Pinpoint the cell where the given text exists, returning its (x, y) midpoint coordinate. 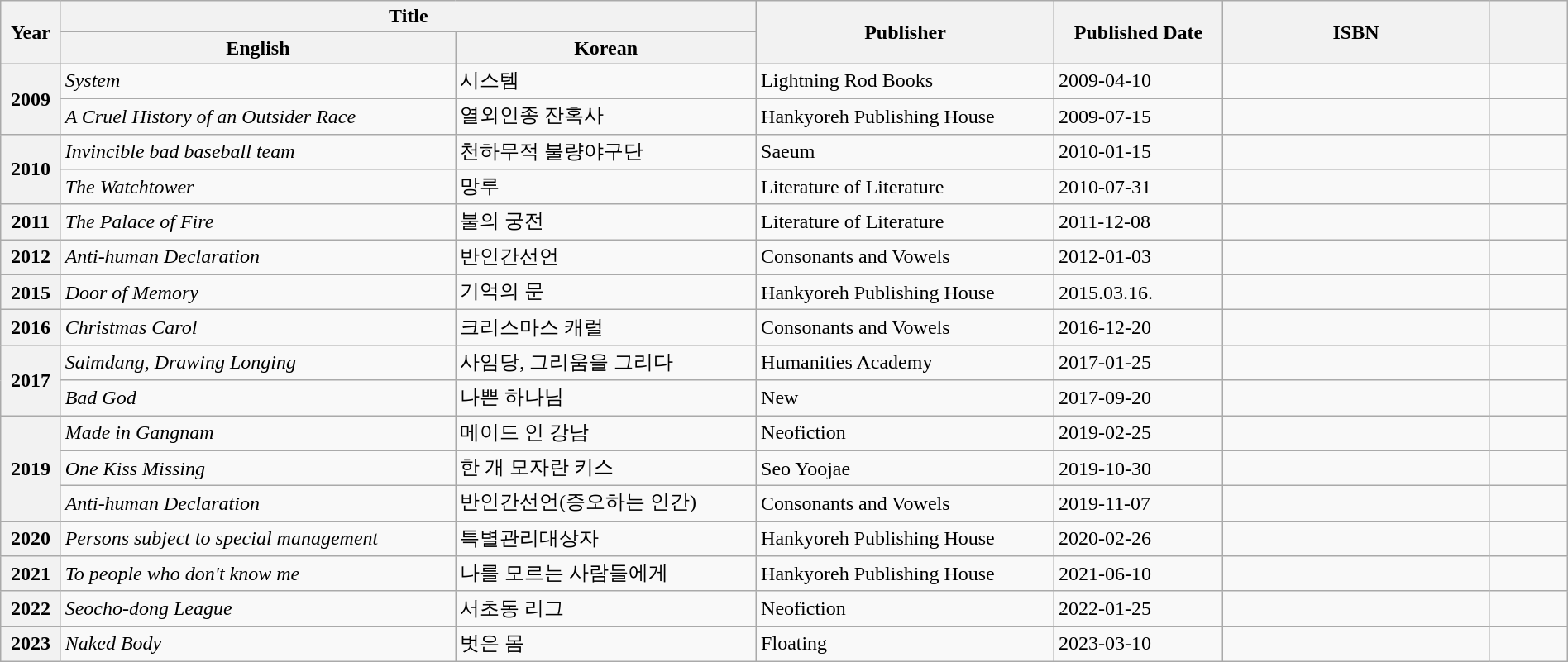
A Cruel History of an Outsider Race (258, 116)
2022-01-25 (1138, 608)
2009-07-15 (1138, 116)
2017-09-20 (1138, 398)
나쁜 하나님 (606, 398)
To people who don't know me (258, 574)
2009-04-10 (1138, 81)
2016-12-20 (1138, 327)
Seocho-dong League (258, 608)
2011-12-08 (1138, 221)
Year (31, 32)
2019-10-30 (1138, 468)
2017 (31, 380)
New (906, 398)
2021-06-10 (1138, 574)
서초동 리그 (606, 608)
시스템 (606, 81)
2015.03.16. (1138, 293)
One Kiss Missing (258, 468)
Saimdang, Drawing Longing (258, 362)
반인간선언(증오하는 인간) (606, 504)
Christmas Carol (258, 327)
Persons subject to special management (258, 539)
2010-01-15 (1138, 152)
반인간선언 (606, 258)
메이드 인 강남 (606, 433)
Published Date (1138, 32)
2012-01-03 (1138, 258)
System (258, 81)
Invincible bad baseball team (258, 152)
English (258, 48)
2019-02-25 (1138, 433)
2019-11-07 (1138, 504)
The Palace of Fire (258, 221)
2009 (31, 99)
Title (409, 17)
The Watchtower (258, 187)
2020 (31, 539)
2023 (31, 645)
벗은 몸 (606, 645)
천하무적 불량야구단 (606, 152)
Bad God (258, 398)
2012 (31, 258)
사임당, 그리움을 그리다 (606, 362)
2010-07-31 (1138, 187)
ISBN (1355, 32)
2017-01-25 (1138, 362)
2015 (31, 293)
Saeum (906, 152)
Lightning Rod Books (906, 81)
Seo Yoojae (906, 468)
열외인종 잔혹사 (606, 116)
크리스마스 캐럴 (606, 327)
불의 궁전 (606, 221)
특별관리대상자 (606, 539)
Humanities Academy (906, 362)
한 개 모자란 키스 (606, 468)
Korean (606, 48)
나를 모르는 사람들에게 (606, 574)
Floating (906, 645)
2022 (31, 608)
2023-03-10 (1138, 645)
2011 (31, 221)
Naked Body (258, 645)
2010 (31, 169)
망루 (606, 187)
기억의 문 (606, 293)
2021 (31, 574)
Door of Memory (258, 293)
Made in Gangnam (258, 433)
2019 (31, 468)
2020-02-26 (1138, 539)
Publisher (906, 32)
2016 (31, 327)
